Return (x, y) of the center of cell containing provided text 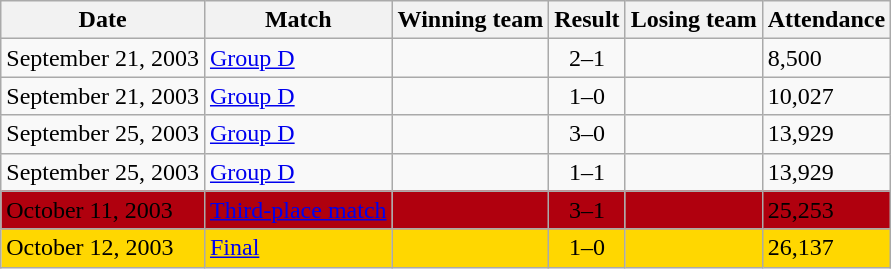
Attendance (826, 20)
26,137 (826, 248)
8,500 (826, 58)
Result (587, 20)
Date (103, 20)
10,027 (826, 96)
Match (298, 20)
2–1 (587, 58)
Losing team (694, 20)
October 11, 2003 (103, 210)
Final (298, 248)
Third-place match (298, 210)
3–1 (587, 210)
25,253 (826, 210)
Winning team (470, 20)
3–0 (587, 134)
October 12, 2003 (103, 248)
1–1 (587, 172)
